Return [X, Y] of the center of cell containing provided text 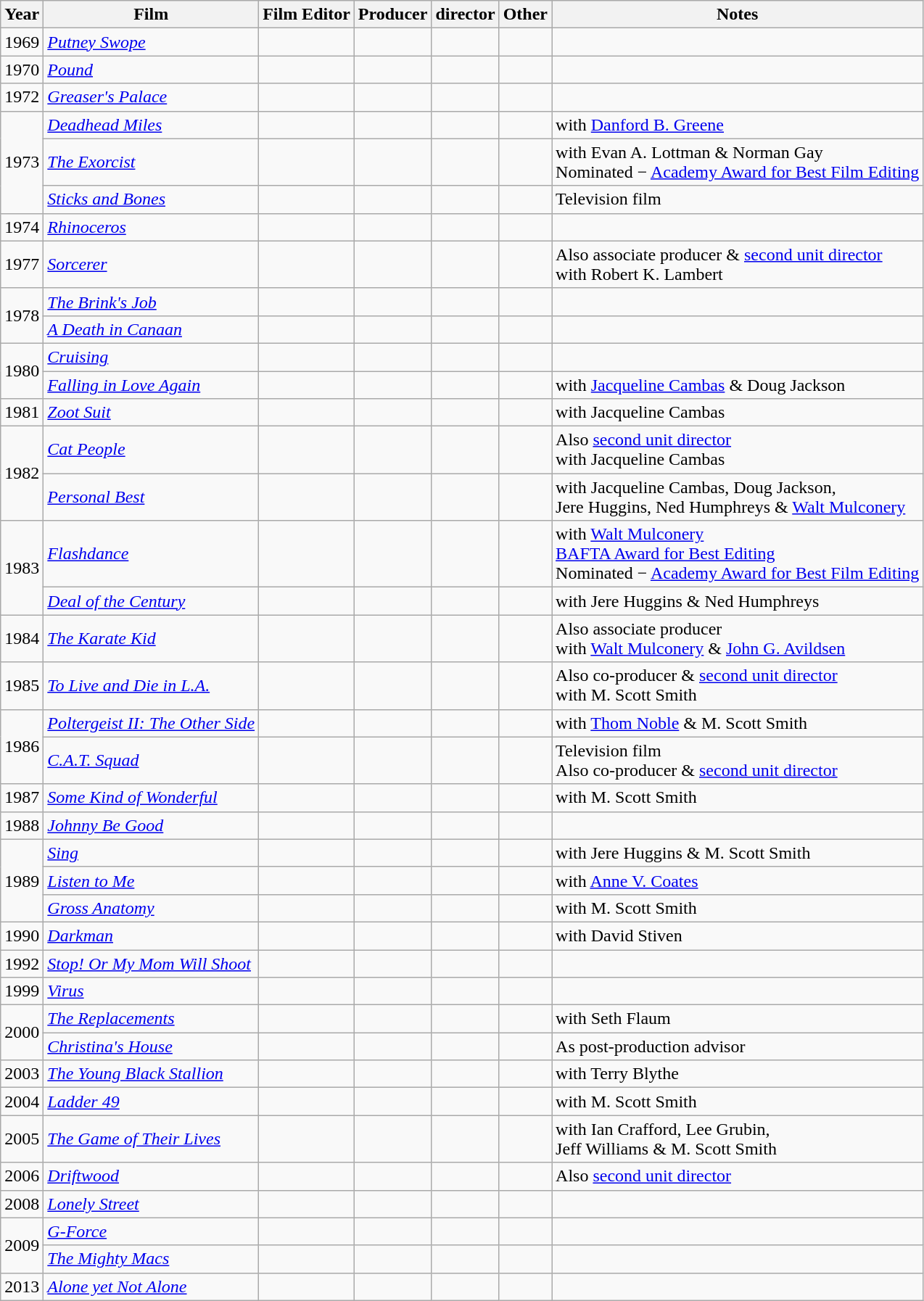
1985 [22, 686]
with Jacqueline Cambas [738, 413]
with Anne V. Coates [738, 880]
Deadhead Miles [151, 125]
director [466, 15]
1992 [22, 964]
2013 [22, 1286]
with Thom Noble & M. Scott Smith [738, 723]
1981 [22, 413]
Personal Best [151, 497]
The Brink's Job [151, 302]
2004 [22, 1102]
with Jacqueline Cambas & Doug Jackson [738, 385]
Film Editor [307, 15]
1970 [22, 70]
with Walt MulconeryBAFTA Award for Best EditingNominated − Academy Award for Best Film Editing [738, 554]
The Game of Their Lives [151, 1139]
1973 [22, 162]
Year [22, 15]
Sticks and Bones [151, 199]
As post-production advisor [738, 1046]
Also second unit directorwith Jacqueline Cambas [738, 450]
Listen to Me [151, 880]
Alone yet Not Alone [151, 1286]
The Exorcist [151, 162]
Greaser's Palace [151, 97]
with Jere Huggins & M. Scott Smith [738, 853]
with Seth Flaum [738, 1019]
Producer [393, 15]
Poltergeist II: The Other Side [151, 723]
with Ian Crafford, Lee Grubin,Jeff Williams & M. Scott Smith [738, 1139]
2006 [22, 1176]
Putney Swope [151, 42]
1986 [22, 747]
Falling in Love Again [151, 385]
The Karate Kid [151, 638]
C.A.T. Squad [151, 760]
Johnny Be Good [151, 825]
Driftwood [151, 1176]
Ladder 49 [151, 1102]
with Jere Huggins & Ned Humphreys [738, 601]
with Evan A. Lottman & Norman GayNominated − Academy Award for Best Film Editing [738, 162]
2000 [22, 1033]
1989 [22, 880]
1982 [22, 474]
Notes [738, 15]
Cruising [151, 357]
Darkman [151, 936]
with Danford B. Greene [738, 125]
Pound [151, 70]
Virus [151, 991]
1969 [22, 42]
1984 [22, 638]
1999 [22, 991]
Also associate producer & second unit directorwith Robert K. Lambert [738, 264]
Some Kind of Wonderful [151, 798]
2008 [22, 1204]
Also second unit director [738, 1176]
Flashdance [151, 554]
To Live and Die in L.A. [151, 686]
Also associate producerwith Walt Mulconery & John G. Avildsen [738, 638]
Deal of the Century [151, 601]
Television film [738, 199]
1983 [22, 568]
1978 [22, 315]
Christina's House [151, 1046]
Also co-producer & second unit directorwith M. Scott Smith [738, 686]
1988 [22, 825]
Cat People [151, 450]
The Mighty Macs [151, 1259]
1990 [22, 936]
2009 [22, 1245]
Gross Anatomy [151, 908]
Rhinoceros [151, 227]
1987 [22, 798]
2005 [22, 1139]
Zoot Suit [151, 413]
G-Force [151, 1231]
with Terry Blythe [738, 1074]
Stop! Or My Mom Will Shoot [151, 964]
Lonely Street [151, 1204]
Sing [151, 853]
Sorcerer [151, 264]
1974 [22, 227]
1977 [22, 264]
1980 [22, 371]
with David Stiven [738, 936]
A Death in Canaan [151, 329]
Other [525, 15]
with Jacqueline Cambas, Doug Jackson,Jere Huggins, Ned Humphreys & Walt Mulconery [738, 497]
Film [151, 15]
1972 [22, 97]
The Replacements [151, 1019]
The Young Black Stallion [151, 1074]
Television filmAlso co-producer & second unit director [738, 760]
2003 [22, 1074]
